Capture the cell that displays the provided text and extract its (x, y) central coordinate. 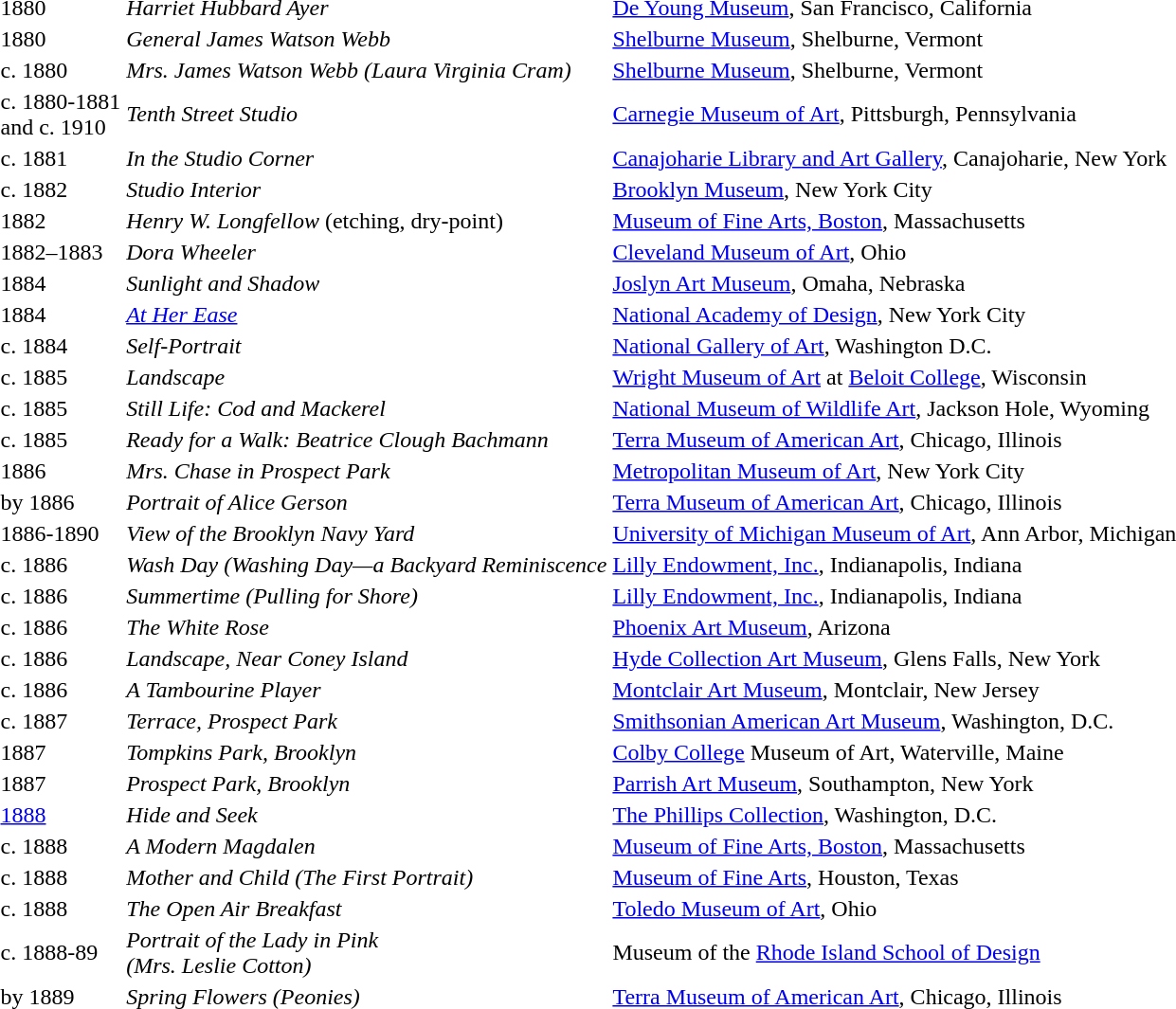
Prospect Park, Brooklyn (367, 784)
A Tambourine Player (367, 690)
Henry W. Longfellow (etching, dry-point) (367, 221)
Self-Portrait (367, 346)
Ready for a Walk: Beatrice Clough Bachmann (367, 440)
Hide and Seek (367, 815)
View of the Brooklyn Navy Yard (367, 533)
Still Life: Cod and Mackerel (367, 408)
Mother and Child (The First Portrait) (367, 877)
Mrs. James Watson Webb (Laura Virginia Cram) (367, 70)
The Open Air Breakfast (367, 909)
Landscape (367, 377)
Landscape, Near Coney Island (367, 658)
Sunlight and Shadow (367, 283)
Portrait of the Lady in Pink (Mrs. Leslie Cotton) (367, 953)
Tompkins Park, Brooklyn (367, 752)
General James Watson Webb (367, 39)
Summertime (Pulling for Shore) (367, 596)
Portrait of Alice Gerson (367, 502)
The White Rose (367, 627)
Wash Day (Washing Day—a Backyard Reminiscence (367, 565)
Mrs. Chase in Prospect Park (367, 471)
In the Studio Corner (367, 158)
At Her Ease (367, 315)
Studio Interior (367, 189)
Dora Wheeler (367, 252)
Terrace, Prospect Park (367, 721)
Tenth Street Studio (367, 114)
A Modern Magdalen (367, 846)
